Capture the cell that displays the provided text and extract its (X, Y) central coordinate. 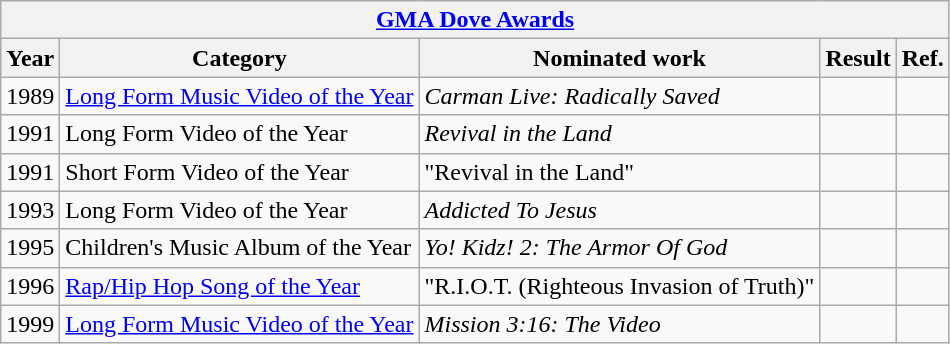
1993 (30, 210)
Year (30, 58)
1999 (30, 324)
Result (858, 58)
Revival in the Land (620, 134)
Rap/Hip Hop Song of the Year (240, 286)
Yo! Kidz! 2: The Armor Of God (620, 248)
1996 (30, 286)
Addicted To Jesus (620, 210)
Nominated work (620, 58)
Category (240, 58)
GMA Dove Awards (476, 20)
Short Form Video of the Year (240, 172)
"Revival in the Land" (620, 172)
Carman Live: Radically Saved (620, 96)
1995 (30, 248)
Mission 3:16: The Video (620, 324)
Ref. (922, 58)
1989 (30, 96)
"R.I.O.T. (Righteous Invasion of Truth)" (620, 286)
Children's Music Album of the Year (240, 248)
